Return (x, y) of the center of cell containing provided text 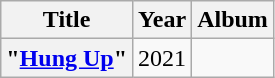
"Hung Up" (67, 58)
Title (67, 20)
Album (233, 20)
Year (162, 20)
2021 (162, 58)
